Provide the [X, Y] coordinate of the cell's center where the given text is located.  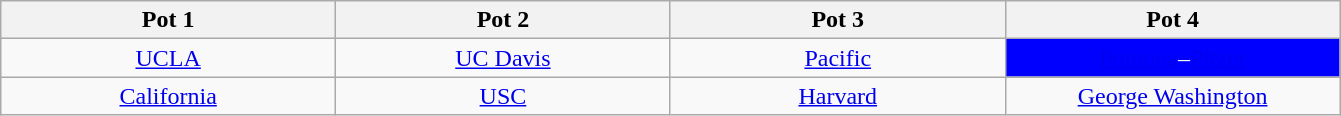
George Washington [1172, 96]
Pot 3 [838, 20]
California [168, 96]
Pomona–Pitzer [1172, 58]
Pot 4 [1172, 20]
Pot 1 [168, 20]
Pot 2 [504, 20]
USC [504, 96]
Harvard [838, 96]
UCLA [168, 58]
UC Davis [504, 58]
Pacific [838, 58]
